From the cell containing the given text, extract its center point as [x, y] coordinate. 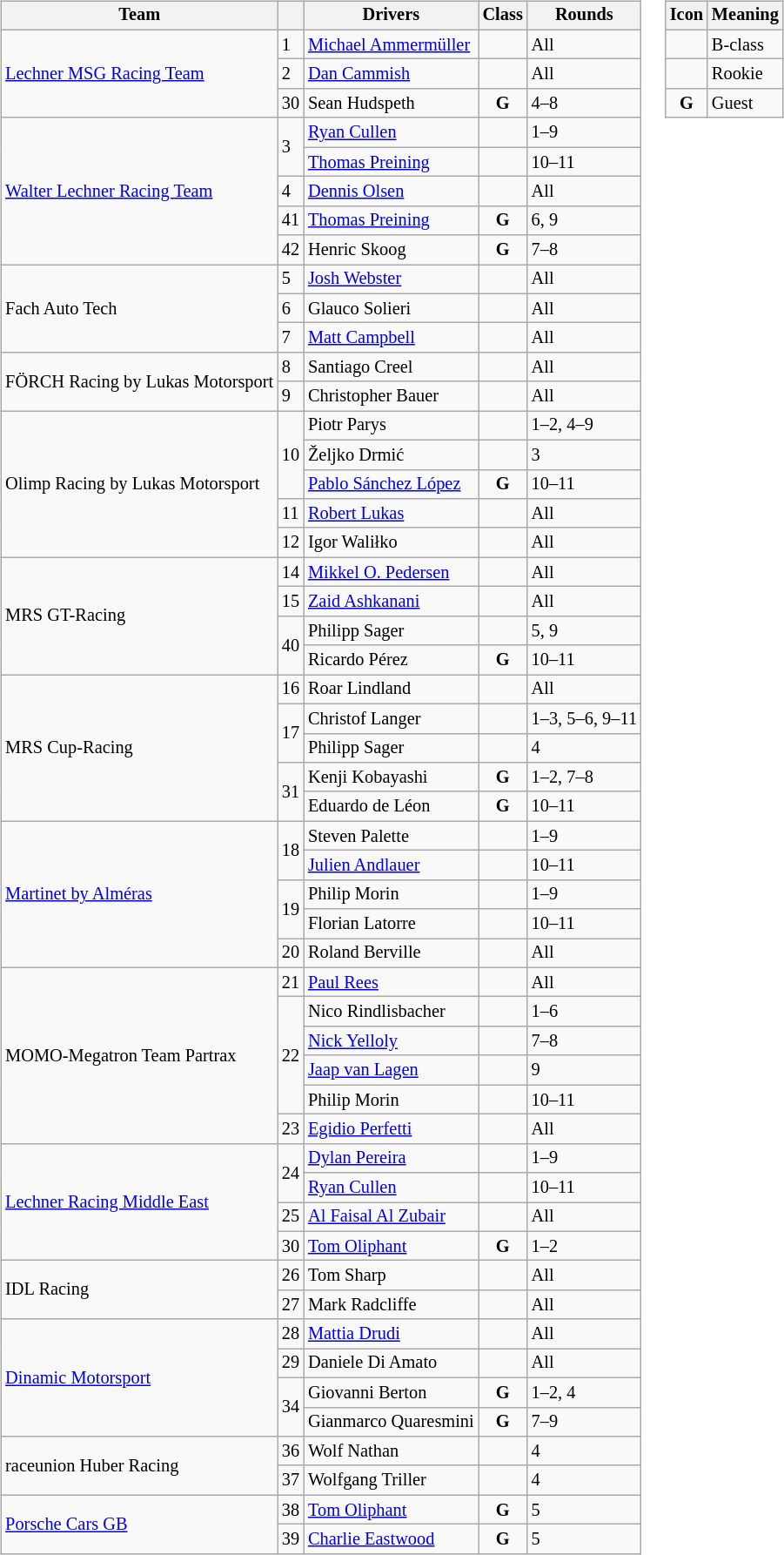
40 [291, 644]
Glauco Solieri [391, 308]
4–8 [585, 104]
Olimp Racing by Lukas Motorsport [139, 484]
5, 9 [585, 630]
Kenji Kobayashi [391, 777]
Julien Andlauer [391, 865]
20 [291, 953]
12 [291, 542]
Giovanni Berton [391, 1392]
36 [291, 1451]
Class [503, 16]
1–3, 5–6, 9–11 [585, 718]
Wolfgang Triller [391, 1480]
Ricardo Pérez [391, 660]
Charlie Eastwood [391, 1539]
Porsche Cars GB [139, 1524]
Walter Lechner Racing Team [139, 191]
Roland Berville [391, 953]
22 [291, 1055]
Steven Palette [391, 836]
39 [291, 1539]
Robert Lukas [391, 514]
Guest [745, 104]
Rounds [585, 16]
2 [291, 74]
24 [291, 1172]
Željko Drmić [391, 454]
MRS GT-Racing [139, 616]
1–2, 7–8 [585, 777]
7 [291, 338]
18 [291, 850]
Florian Latorre [391, 924]
14 [291, 572]
38 [291, 1510]
Piotr Parys [391, 426]
Mikkel O. Pedersen [391, 572]
27 [291, 1305]
Santiago Creel [391, 367]
Fach Auto Tech [139, 308]
Igor Waliłko [391, 542]
Christopher Bauer [391, 396]
IDL Racing [139, 1290]
1 [291, 44]
Tom Sharp [391, 1276]
21 [291, 982]
Meaning [745, 16]
Mattia Drudi [391, 1334]
23 [291, 1129]
10 [291, 454]
29 [291, 1363]
Daniele Di Amato [391, 1363]
7–9 [585, 1422]
Matt Campbell [391, 338]
Dan Cammish [391, 74]
Sean Hudspeth [391, 104]
Josh Webster [391, 279]
Henric Skoog [391, 250]
Nico Rindlisbacher [391, 1012]
Team [139, 16]
Drivers [391, 16]
1–2, 4–9 [585, 426]
Dinamic Motorsport [139, 1377]
1–2 [585, 1246]
16 [291, 690]
11 [291, 514]
Roar Lindland [391, 690]
MRS Cup-Racing [139, 748]
FÖRCH Racing by Lukas Motorsport [139, 381]
Icon [687, 16]
37 [291, 1480]
1–2, 4 [585, 1392]
Mark Radcliffe [391, 1305]
B-class [745, 44]
6, 9 [585, 220]
25 [291, 1217]
Pablo Sánchez López [391, 484]
26 [291, 1276]
31 [291, 792]
17 [291, 733]
34 [291, 1407]
Martinet by Alméras [139, 894]
Wolf Nathan [391, 1451]
Zaid Ashkanani [391, 602]
raceunion Huber Racing [139, 1466]
15 [291, 602]
Nick Yelloly [391, 1041]
Paul Rees [391, 982]
6 [291, 308]
Jaap van Lagen [391, 1070]
28 [291, 1334]
Michael Ammermüller [391, 44]
Eduardo de Léon [391, 806]
Christof Langer [391, 718]
Gianmarco Quaresmini [391, 1422]
Egidio Perfetti [391, 1129]
8 [291, 367]
Lechner Racing Middle East [139, 1202]
41 [291, 220]
Rookie [745, 74]
Al Faisal Al Zubair [391, 1217]
19 [291, 909]
MOMO-Megatron Team Partrax [139, 1055]
42 [291, 250]
1–6 [585, 1012]
Dennis Olsen [391, 192]
Lechner MSG Racing Team [139, 73]
Dylan Pereira [391, 1158]
